Find where the given text appears and provide that cell's center as [x, y] coordinate. 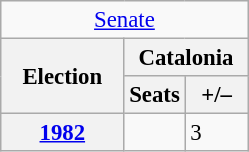
Election [62, 76]
Catalonia [186, 58]
Seats [154, 95]
1982 [62, 133]
3 [216, 133]
+/– [216, 95]
Senate [124, 20]
